Search for the cell housing the specified text and yield its (x, y) center coordinate. 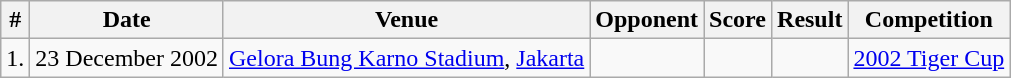
# (16, 20)
Score (738, 20)
2002 Tiger Cup (929, 58)
Competition (929, 20)
Gelora Bung Karno Stadium, Jakarta (406, 58)
Opponent (647, 20)
1. (16, 58)
Result (810, 20)
23 December 2002 (127, 58)
Date (127, 20)
Venue (406, 20)
